Identify which cell holds the provided text, then report its [X, Y] central coordinate. 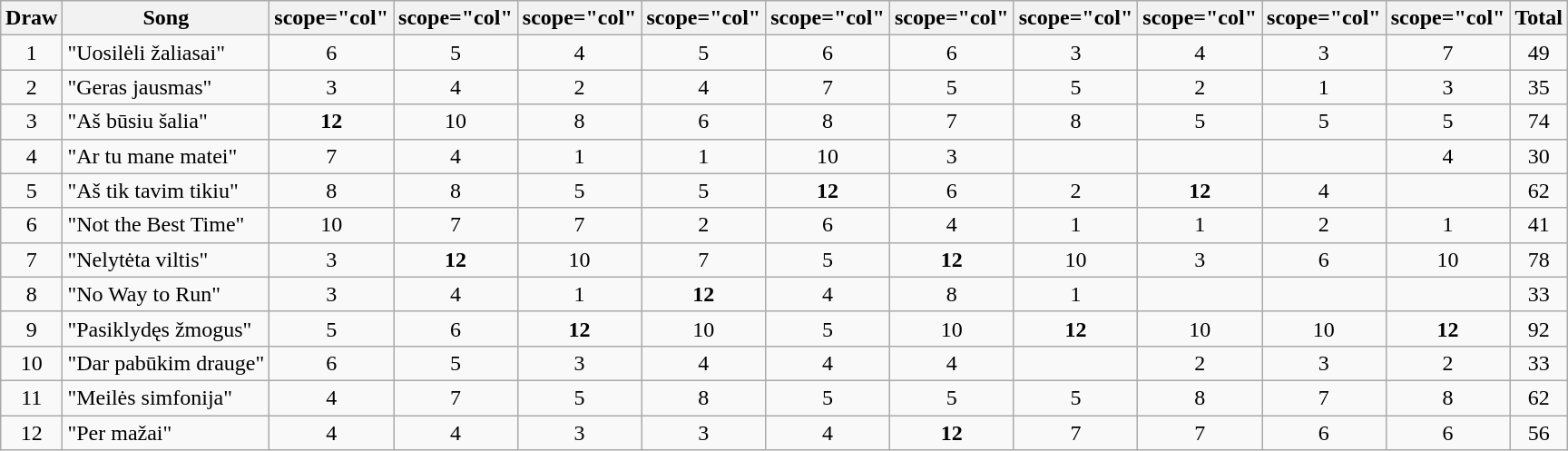
Draw [32, 18]
92 [1539, 328]
"Dar pabūkim drauge" [166, 363]
"Ar tu mane matei" [166, 156]
9 [32, 328]
"Uosilėli žaliasai" [166, 53]
11 [32, 397]
"Pasiklydęs žmogus" [166, 328]
78 [1539, 260]
56 [1539, 433]
"Meilės simfonija" [166, 397]
"Aš būsiu šalia" [166, 122]
Total [1539, 18]
"Not the Best Time" [166, 225]
"Geras jausmas" [166, 87]
35 [1539, 87]
41 [1539, 225]
30 [1539, 156]
74 [1539, 122]
Song [166, 18]
"Nelytėta viltis" [166, 260]
"Per mažai" [166, 433]
"No Way to Run" [166, 294]
"Aš tik tavim tikiu" [166, 191]
49 [1539, 53]
